Output the [x, y] coordinate of the center of the cell containing the given text.  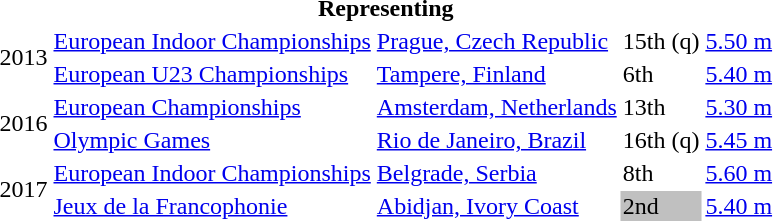
Tampere, Finland [496, 74]
Belgrade, Serbia [496, 173]
13th [661, 107]
Abidjan, Ivory Coast [496, 206]
European U23 Championships [212, 74]
Amsterdam, Netherlands [496, 107]
15th (q) [661, 41]
European Championships [212, 107]
8th [661, 173]
2nd [661, 206]
Jeux de la Francophonie [212, 206]
Prague, Czech Republic [496, 41]
Rio de Janeiro, Brazil [496, 140]
6th [661, 74]
Olympic Games [212, 140]
16th (q) [661, 140]
